Locate the cell with the specified text and output its (x, y) center coordinate. 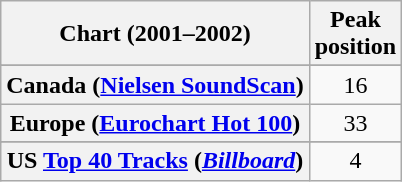
16 (355, 85)
Canada (Nielsen SoundScan) (155, 85)
Peakposition (355, 34)
US Top 40 Tracks (Billboard) (155, 161)
Europe (Eurochart Hot 100) (155, 123)
33 (355, 123)
4 (355, 161)
Chart (2001–2002) (155, 34)
